From the cell containing the given text, extract its center point as [X, Y] coordinate. 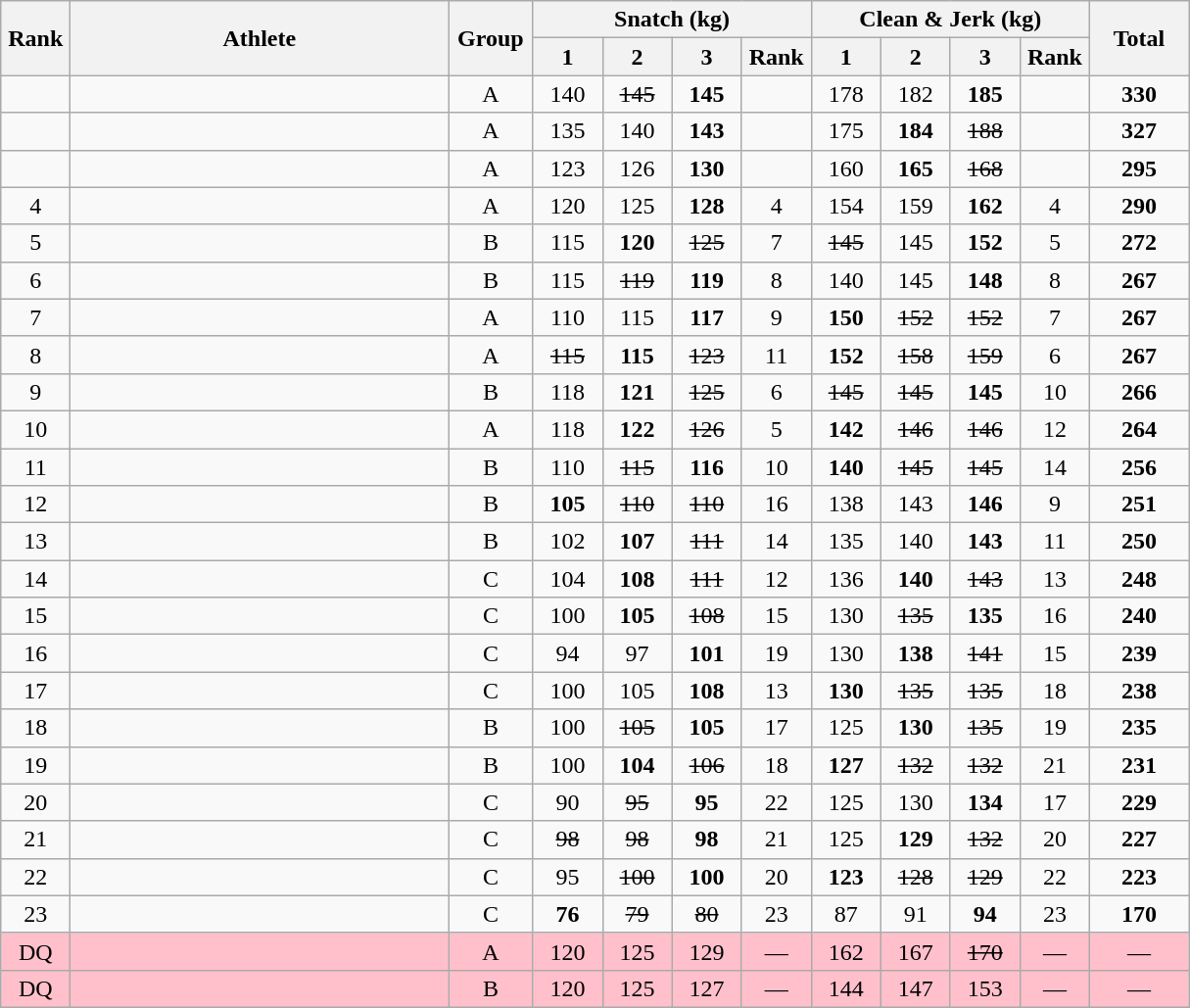
182 [915, 94]
239 [1138, 653]
165 [915, 168]
102 [568, 542]
Snatch (kg) [672, 20]
178 [846, 94]
154 [846, 206]
134 [985, 802]
79 [637, 914]
175 [846, 131]
188 [985, 131]
223 [1138, 877]
229 [1138, 802]
117 [707, 317]
97 [637, 653]
167 [915, 951]
153 [985, 988]
Group [491, 38]
147 [915, 988]
184 [915, 131]
142 [846, 429]
290 [1138, 206]
168 [985, 168]
251 [1138, 504]
235 [1138, 728]
90 [568, 802]
160 [846, 168]
158 [915, 355]
327 [1138, 131]
Athlete [260, 38]
250 [1138, 542]
144 [846, 988]
Total [1138, 38]
122 [637, 429]
101 [707, 653]
121 [637, 392]
80 [707, 914]
91 [915, 914]
266 [1138, 392]
76 [568, 914]
264 [1138, 429]
240 [1138, 616]
141 [985, 653]
256 [1138, 467]
238 [1138, 691]
150 [846, 317]
248 [1138, 579]
Clean & Jerk (kg) [950, 20]
148 [985, 280]
227 [1138, 840]
231 [1138, 765]
87 [846, 914]
116 [707, 467]
272 [1138, 243]
330 [1138, 94]
295 [1138, 168]
106 [707, 765]
185 [985, 94]
107 [637, 542]
136 [846, 579]
